Scan for the cell matching the given text and deliver its (x, y) coordinate at center. 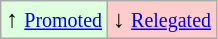
↑ Promoted (54, 20)
↓ Relegated (162, 20)
